Pinpoint the cell where the given text exists, returning its [X, Y] midpoint coordinate. 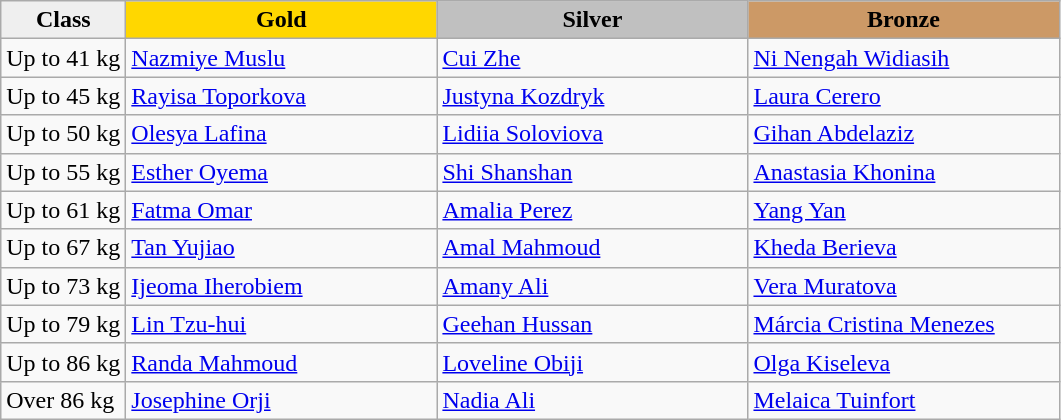
Class [64, 20]
Geehan Hussan [592, 324]
Amany Ali [592, 286]
Josephine Orji [282, 400]
Up to 61 kg [64, 210]
Justyna Kozdryk [592, 96]
Anastasia Khonina [904, 172]
Lidiia Soloviova [592, 134]
Tan Yujiao [282, 248]
Up to 50 kg [64, 134]
Ni Nengah Widiasih [904, 58]
Rayisa Toporkova [282, 96]
Up to 73 kg [64, 286]
Randa Mahmoud [282, 362]
Esther Oyema [282, 172]
Amal Mahmoud [592, 248]
Kheda Berieva [904, 248]
Vera Muratova [904, 286]
Up to 86 kg [64, 362]
Up to 45 kg [64, 96]
Amalia Perez [592, 210]
Up to 55 kg [64, 172]
Shi Shanshan [592, 172]
Over 86 kg [64, 400]
Gihan Abdelaziz [904, 134]
Loveline Obiji [592, 362]
Fatma Omar [282, 210]
Nadia Ali [592, 400]
Silver [592, 20]
Nazmiye Muslu [282, 58]
Márcia Cristina Menezes [904, 324]
Cui Zhe [592, 58]
Ijeoma Iherobiem [282, 286]
Up to 79 kg [64, 324]
Laura Cerero [904, 96]
Lin Tzu-hui [282, 324]
Olga Kiseleva [904, 362]
Yang Yan [904, 210]
Up to 67 kg [64, 248]
Melaica Tuinfort [904, 400]
Olesya Lafina [282, 134]
Bronze [904, 20]
Up to 41 kg [64, 58]
Gold [282, 20]
